Output the [x, y] coordinate of the center of the cell containing the given text.  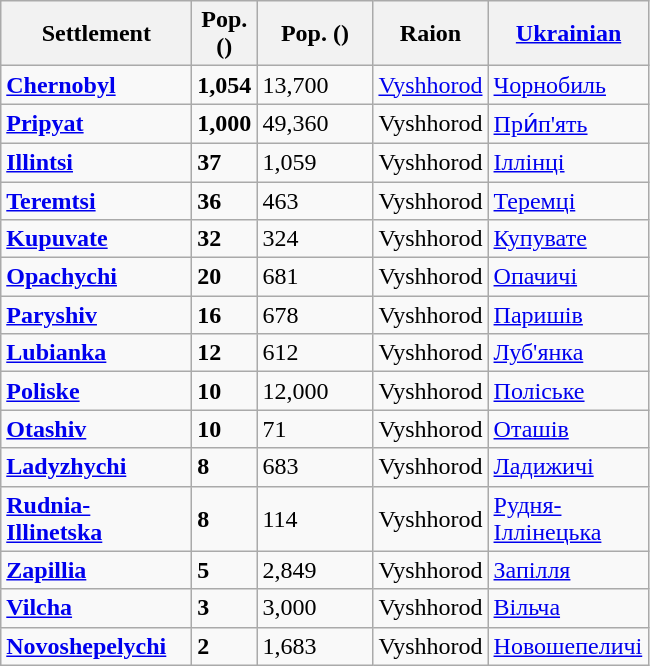
Оташів [568, 429]
114 [315, 518]
37 [224, 162]
13,700 [315, 85]
2 [224, 646]
Rudnia-Illinetska [96, 518]
Opachychi [96, 277]
Ladyzhychi [96, 467]
Іллінці [568, 162]
Новошепеличі [568, 646]
463 [315, 201]
Vilcha [96, 608]
Луб'янка [568, 353]
Lubianka [96, 353]
Otashiv [96, 429]
Novoshepelychi [96, 646]
2,849 [315, 570]
Теремці [568, 201]
Illintsi [96, 162]
Settlement [96, 34]
Запілля [568, 570]
Kupuvate [96, 239]
612 [315, 353]
3 [224, 608]
Zapillia [96, 570]
3,000 [315, 608]
678 [315, 315]
Pripyat [96, 124]
683 [315, 467]
1,000 [224, 124]
71 [315, 429]
Поліське [568, 391]
32 [224, 239]
Ukrainian [568, 34]
Paryshiv [96, 315]
При́п'ять [568, 124]
Опачичі [568, 277]
20 [224, 277]
324 [315, 239]
Чорнобиль [568, 85]
12 [224, 353]
Chernobyl [96, 85]
16 [224, 315]
Вільча [568, 608]
Poliske [96, 391]
681 [315, 277]
Купувате [568, 239]
5 [224, 570]
1,683 [315, 646]
Raion [430, 34]
Teremtsi [96, 201]
Паришів [568, 315]
12,000 [315, 391]
49,360 [315, 124]
Рудня-Іллінецька [568, 518]
1,059 [315, 162]
1,054 [224, 85]
Ладижичі [568, 467]
36 [224, 201]
